Pinpoint the cell where the given text exists, returning its [X, Y] midpoint coordinate. 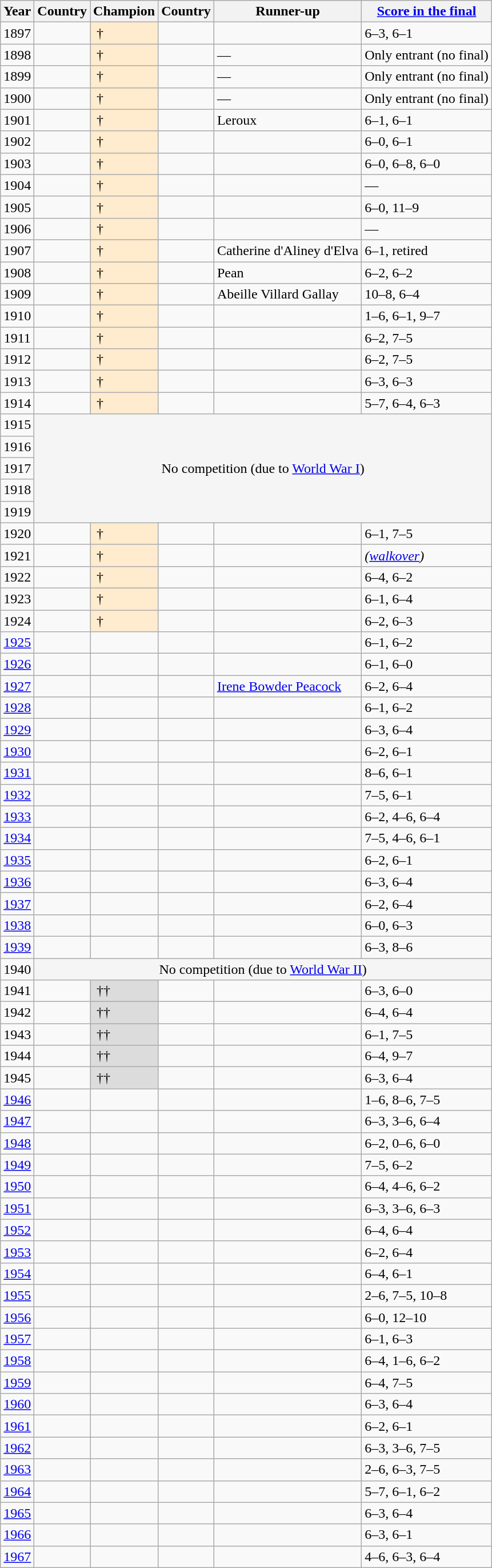
1925 [17, 643]
1904 [17, 185]
6–2, 6–2 [427, 273]
1963 [17, 1470]
1917 [17, 468]
1–6, 6–1, 9–7 [427, 316]
1932 [17, 795]
7–5, 6–2 [427, 1165]
1939 [17, 947]
1947 [17, 1121]
1966 [17, 1535]
Leroux [287, 120]
1937 [17, 904]
(walkover) [427, 555]
1911 [17, 338]
6–2, 0–6, 6–0 [427, 1143]
1901 [17, 120]
1931 [17, 773]
1920 [17, 534]
1956 [17, 1317]
6–4, 4–6, 6–2 [427, 1187]
1965 [17, 1513]
6–0, 6–8, 6–0 [427, 164]
1961 [17, 1426]
1909 [17, 295]
1902 [17, 142]
Score in the final [427, 11]
1914 [17, 403]
1924 [17, 620]
1927 [17, 686]
1958 [17, 1361]
1962 [17, 1448]
1897 [17, 33]
1922 [17, 577]
1899 [17, 77]
1952 [17, 1230]
1938 [17, 925]
1940 [17, 969]
1929 [17, 730]
1957 [17, 1339]
2–6, 6–3, 7–5 [427, 1470]
6–1, 6–0 [427, 664]
7–5, 6–1 [427, 795]
4–6, 6–3, 6–4 [427, 1557]
1908 [17, 273]
1933 [17, 817]
1941 [17, 991]
6–4, 9–7 [427, 1056]
1928 [17, 708]
6–1, 6–3 [427, 1339]
7–5, 4–6, 6–1 [427, 838]
6–1, 6–4 [427, 599]
2–6, 7–5, 10–8 [427, 1295]
1935 [17, 860]
1934 [17, 838]
1951 [17, 1208]
1944 [17, 1056]
1936 [17, 882]
8–6, 6–1 [427, 773]
1921 [17, 555]
1954 [17, 1273]
6–3, 3–6, 7–5 [427, 1448]
No competition (due to World War II) [263, 969]
1910 [17, 316]
1950 [17, 1187]
1923 [17, 599]
1906 [17, 229]
1918 [17, 490]
6–1, retired [427, 250]
Catherine d'Aliney d'Elva [287, 250]
Irene Bowder Peacock [287, 686]
1946 [17, 1100]
1915 [17, 425]
1945 [17, 1078]
6–3, 6–0 [427, 991]
6–1, 6–1 [427, 120]
6–3, 8–6 [427, 947]
6–0, 11–9 [427, 207]
1930 [17, 751]
Year [17, 11]
1942 [17, 1013]
Runner-up [287, 11]
6–4, 6–2 [427, 577]
6–0, 12–10 [427, 1317]
1900 [17, 98]
6–3, 3–6, 6–3 [427, 1208]
5–7, 6–1, 6–2 [427, 1491]
1–6, 8–6, 7–5 [427, 1100]
6–0, 6–1 [427, 142]
1943 [17, 1034]
1967 [17, 1557]
6–4, 7–5 [427, 1383]
1955 [17, 1295]
Pean [287, 273]
Champion [125, 11]
1964 [17, 1491]
No competition (due to World War I) [263, 468]
6–3, 3–6, 6–4 [427, 1121]
1959 [17, 1383]
1919 [17, 512]
Abeille Villard Gallay [287, 295]
5–7, 6–4, 6–3 [427, 403]
6–2, 6–3 [427, 620]
1948 [17, 1143]
1907 [17, 250]
10–8, 6–4 [427, 295]
6–2, 4–6, 6–4 [427, 817]
1905 [17, 207]
1903 [17, 164]
6–4, 1–6, 6–2 [427, 1361]
6–3, 6–3 [427, 381]
1898 [17, 55]
1949 [17, 1165]
1916 [17, 447]
6–0, 6–3 [427, 925]
1913 [17, 381]
1960 [17, 1404]
1953 [17, 1252]
1926 [17, 664]
1912 [17, 360]
6–4, 6–1 [427, 1273]
